Provide the [X, Y] coordinate of the cell's center where the given text is located.  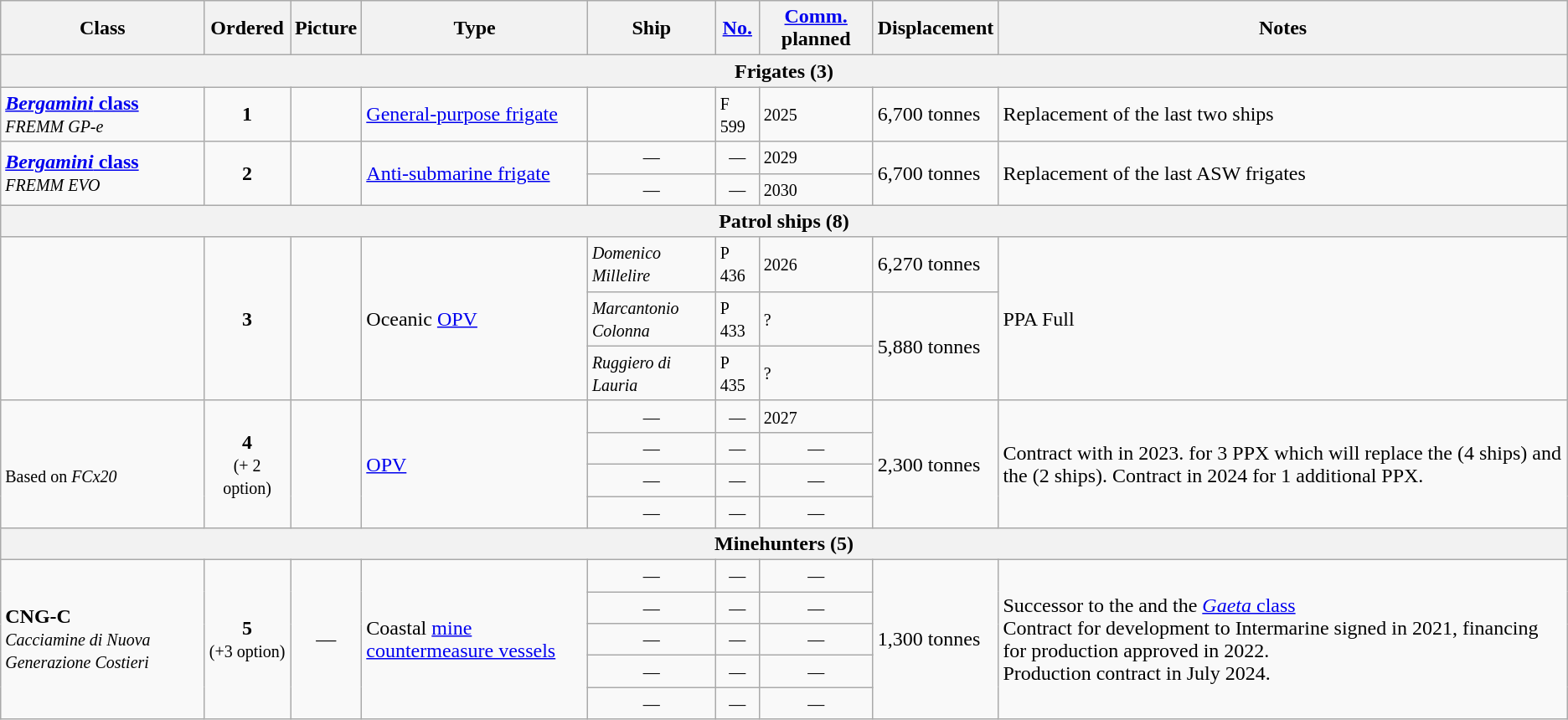
2027 [816, 416]
Based on FCx20 [102, 464]
6,270 tonnes [936, 265]
Contract with in 2023. for 3 PPX which will replace the (4 ships) and the (2 ships). Contract in 2024 for 1 additional PPX. [1283, 464]
OPV [475, 464]
Picture [325, 28]
No. [737, 28]
Frigates (3) [784, 71]
5,880 tonnes [936, 346]
General-purpose frigate [475, 114]
PPA Full [1283, 318]
Ordered [248, 28]
CNG-CCacciamine di Nuova Generazione Costieri [102, 640]
Bergamini classFREMM EVO [102, 173]
Patrol ships (8) [784, 221]
2 [248, 173]
2,300 tonnes [936, 464]
2029 [816, 157]
Replacement of the last ASW frigates [1283, 173]
1,300 tonnes [936, 640]
Notes [1283, 28]
P 436 [737, 265]
2026 [816, 265]
Bergamini classFREMM GP-e [102, 114]
Domenico Millelire [652, 265]
2030 [816, 189]
P 435 [737, 373]
Marcantonio Colonna [652, 318]
P 433 [737, 318]
Ship [652, 28]
Coastal mine countermeasure vessels [475, 640]
Ruggiero di Lauria [652, 373]
5(+3 option) [248, 640]
Displacement [936, 28]
3 [248, 318]
Anti-submarine frigate [475, 173]
Comm. planned [816, 28]
1 [248, 114]
Oceanic OPV [475, 318]
Class [102, 28]
Type [475, 28]
F 599 [737, 114]
Minehunters (5) [784, 544]
4(+ 2 option) [248, 464]
Replacement of the last two ships [1283, 114]
2025 [816, 114]
